Scan for the cell matching the given text and deliver its (x, y) coordinate at center. 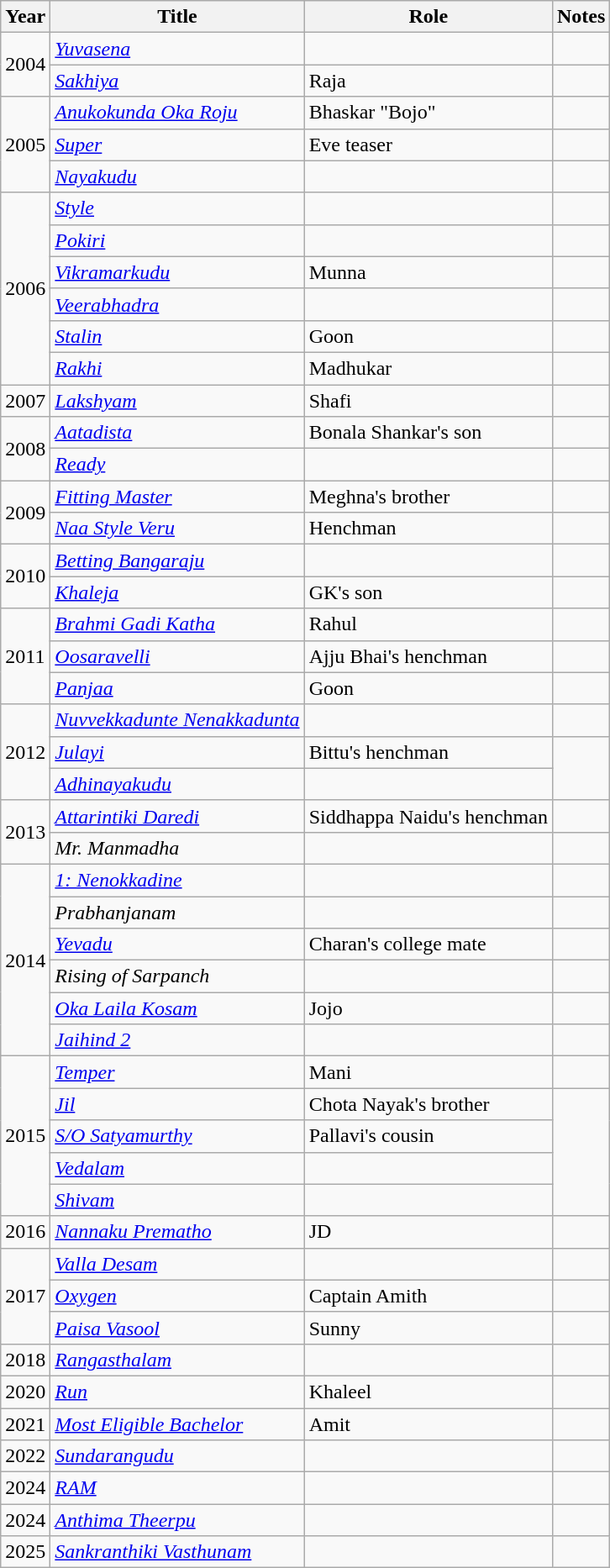
Notes (581, 17)
Anthima Theerpu (177, 1520)
2004 (25, 65)
Anukokunda Oka Roju (177, 113)
Bonala Shankar's son (429, 433)
Munna (429, 272)
Adhinayakudu (177, 784)
Yevadu (177, 944)
Eve teaser (429, 145)
Yuvasena (177, 49)
Naa Style Veru (177, 529)
Mr. Manmadha (177, 848)
Vedalam (177, 1168)
Rahul (429, 624)
Siddhappa Naidu's henchman (429, 816)
Pallavi's cousin (429, 1136)
Shivam (177, 1200)
2013 (25, 832)
Brahmi Gadi Katha (177, 624)
Sunny (429, 1328)
Jojo (429, 1008)
Run (177, 1392)
Aatadista (177, 433)
GK's son (429, 592)
Temper (177, 1072)
Jaihind 2 (177, 1040)
Ready (177, 465)
Julayi (177, 752)
Rangasthalam (177, 1360)
Chota Nayak's brother (429, 1104)
2021 (25, 1424)
Khaleel (429, 1392)
Sankranthiki Vasthunam (177, 1552)
Henchman (429, 529)
Raja (429, 81)
Prabhanjanam (177, 912)
S/O Satyamurthy (177, 1136)
Ajju Bhai's henchman (429, 656)
2006 (25, 288)
Year (25, 17)
Super (177, 145)
2025 (25, 1552)
JD (429, 1232)
Charan's college mate (429, 944)
Oosaravelli (177, 656)
Oka Laila Kosam (177, 1008)
Shafi (429, 401)
Meghna's brother (429, 497)
Rakhi (177, 368)
Fitting Master (177, 497)
Veerabhadra (177, 304)
1: Nenokkadine (177, 880)
Sundarangudu (177, 1456)
2020 (25, 1392)
Attarintiki Daredi (177, 816)
Valla Desam (177, 1264)
2016 (25, 1232)
Jil (177, 1104)
Title (177, 17)
2014 (25, 960)
Stalin (177, 336)
2005 (25, 145)
Bittu's henchman (429, 752)
Pokiri (177, 240)
2018 (25, 1360)
Style (177, 208)
Madhukar (429, 368)
Bhaskar "Bojo" (429, 113)
2008 (25, 449)
Paisa Vasool (177, 1328)
Rising of Sarpanch (177, 976)
2017 (25, 1296)
2009 (25, 513)
Sakhiya (177, 81)
2015 (25, 1136)
Vikramarkudu (177, 272)
Lakshyam (177, 401)
2007 (25, 401)
2012 (25, 752)
RAM (177, 1488)
Captain Amith (429, 1296)
Panjaa (177, 688)
Role (429, 17)
Most Eligible Bachelor (177, 1424)
Nannaku Prematho (177, 1232)
Amit (429, 1424)
2010 (25, 576)
2022 (25, 1456)
Khaleja (177, 592)
2011 (25, 656)
Mani (429, 1072)
Oxygen (177, 1296)
Nayakudu (177, 176)
Nuvvekkadunte Nenakkadunta (177, 720)
Betting Bangaraju (177, 560)
